Extract the [x, y] coordinate from the center of the cell holding the provided text.  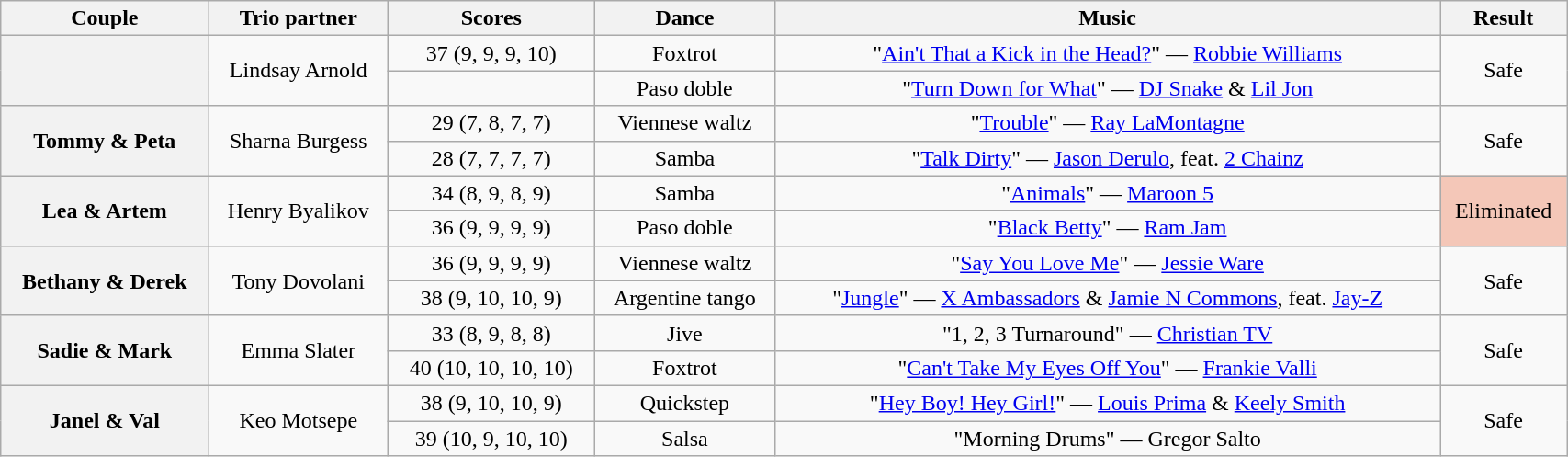
33 (8, 9, 8, 8) [491, 333]
Scores [491, 18]
Jive [685, 333]
Argentine tango [685, 298]
"Ain't That a Kick in the Head?" — Robbie Williams [1108, 53]
28 (7, 7, 7, 7) [491, 158]
Tommy & Peta [105, 141]
Tony Dovolani [299, 280]
Trio partner [299, 18]
34 (8, 9, 8, 9) [491, 193]
Salsa [685, 439]
"Jungle" — X Ambassadors & Jamie N Commons, feat. Jay-Z [1108, 298]
37 (9, 9, 9, 10) [491, 53]
"1, 2, 3 Turnaround" — Christian TV [1108, 333]
"Say You Love Me" — Jessie Ware [1108, 263]
"Animals" — Maroon 5 [1108, 193]
"Turn Down for What" — DJ Snake & Lil Jon [1108, 88]
40 (10, 10, 10, 10) [491, 368]
Lindsay Arnold [299, 71]
"Black Betty" — Ram Jam [1108, 228]
39 (10, 9, 10, 10) [491, 439]
Janel & Val [105, 420]
29 (7, 8, 7, 7) [491, 123]
Henry Byalikov [299, 211]
Lea & Artem [105, 211]
Quickstep [685, 403]
"Trouble" — Ray LaMontagne [1108, 123]
"Morning Drums" — Gregor Salto [1108, 439]
Couple [105, 18]
Result [1504, 18]
Sadie & Mark [105, 350]
Keo Motsepe [299, 420]
Dance [685, 18]
Sharna Burgess [299, 141]
Music [1108, 18]
"Talk Dirty" — Jason Derulo, feat. 2 Chainz [1108, 158]
Eliminated [1504, 211]
"Hey Boy! Hey Girl!" — Louis Prima & Keely Smith [1108, 403]
Emma Slater [299, 350]
"Can't Take My Eyes Off You" — Frankie Valli [1108, 368]
Bethany & Derek [105, 280]
